Detect which cell encompasses the target text, then output its (X, Y) center coordinate. 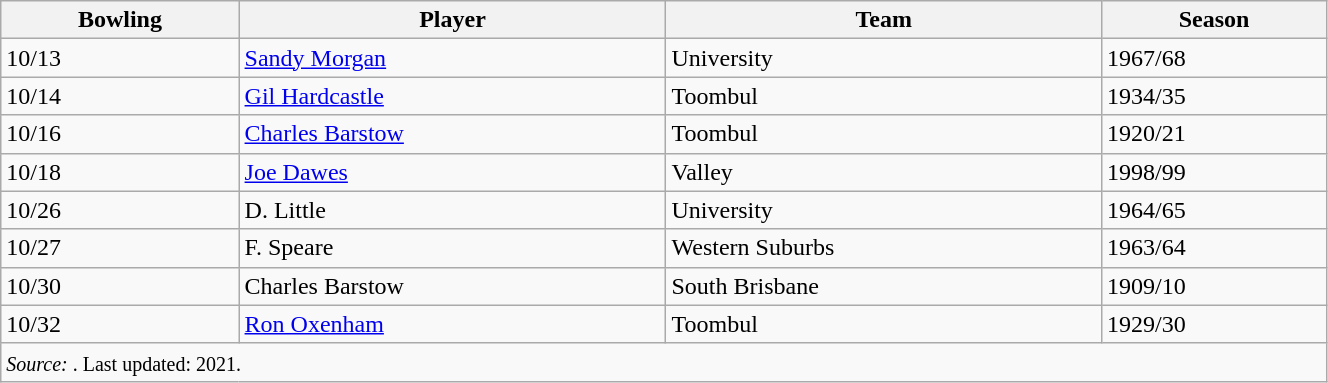
10/26 (120, 210)
Bowling (120, 20)
Gil Hardcastle (452, 96)
1929/30 (1214, 324)
10/13 (120, 58)
South Brisbane (884, 286)
1934/35 (1214, 96)
1964/65 (1214, 210)
F. Speare (452, 248)
10/14 (120, 96)
10/16 (120, 134)
Sandy Morgan (452, 58)
1920/21 (1214, 134)
Player (452, 20)
10/27 (120, 248)
Team (884, 20)
Source: . Last updated: 2021. (664, 362)
Valley (884, 172)
Joe Dawes (452, 172)
Ron Oxenham (452, 324)
10/18 (120, 172)
1967/68 (1214, 58)
10/32 (120, 324)
1963/64 (1214, 248)
10/30 (120, 286)
D. Little (452, 210)
1998/99 (1214, 172)
Season (1214, 20)
1909/10 (1214, 286)
Western Suburbs (884, 248)
